Detect which cell encompasses the target text, then output its [X, Y] center coordinate. 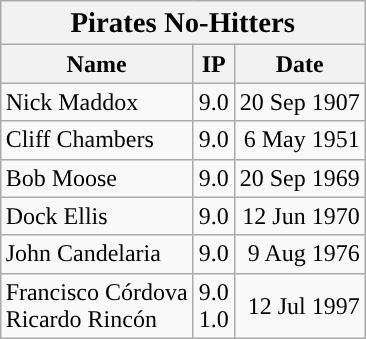
20 Sep 1907 [300, 102]
Nick Maddox [96, 102]
John Candelaria [96, 254]
Name [96, 64]
Pirates No-Hitters [182, 23]
20 Sep 1969 [300, 178]
Cliff Chambers [96, 140]
Francisco CórdovaRicardo Rincón [96, 306]
IP [214, 64]
6 May 1951 [300, 140]
12 Jun 1970 [300, 216]
Bob Moose [96, 178]
9.01.0 [214, 306]
Dock Ellis [96, 216]
12 Jul 1997 [300, 306]
Date [300, 64]
9 Aug 1976 [300, 254]
